Capture the cell that displays the provided text and extract its [X, Y] central coordinate. 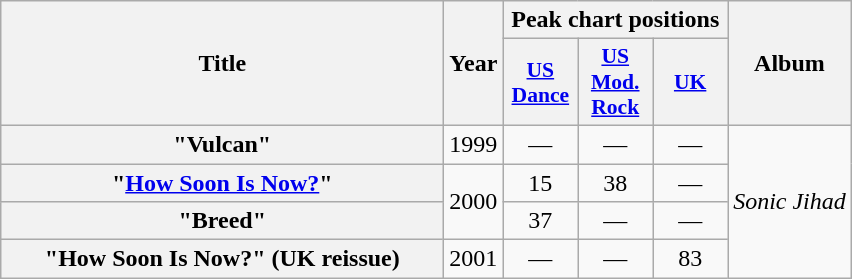
2000 [474, 202]
Sonic Jihad [790, 201]
1999 [474, 144]
38 [616, 183]
"Breed" [222, 221]
37 [540, 221]
Title [222, 64]
"Vulcan" [222, 144]
Peak chart positions [616, 20]
UK [690, 82]
Year [474, 64]
83 [690, 259]
"How Soon Is Now?" [222, 183]
Album [790, 64]
2001 [474, 259]
USDance [540, 82]
15 [540, 183]
"How Soon Is Now?" (UK reissue) [222, 259]
USMod.Rock [616, 82]
